Find where the given text appears and provide that cell's center as (x, y) coordinate. 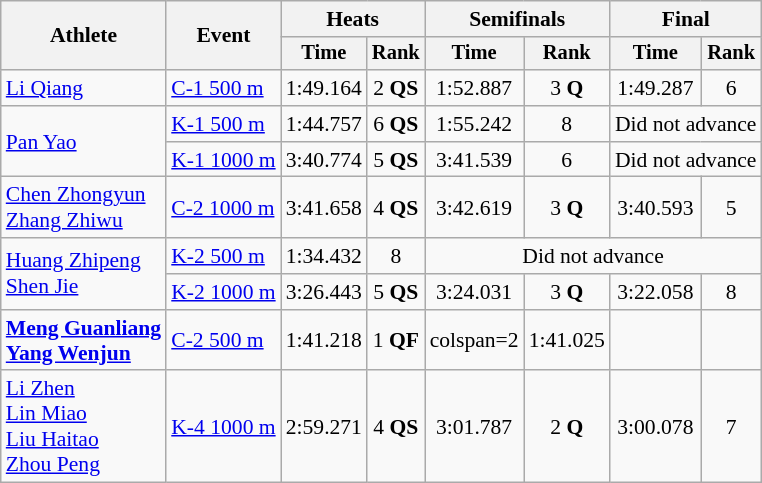
1:44.757 (324, 124)
3:01.787 (474, 427)
5 (732, 208)
C-1 500 m (223, 88)
Pan Yao (84, 142)
3:00.078 (656, 427)
Semifinals (518, 19)
Li Qiang (84, 88)
K-2 500 m (223, 256)
1:41.218 (324, 340)
1:55.242 (474, 124)
1:49.164 (324, 88)
3:41.658 (324, 208)
3:24.031 (474, 292)
1:49.287 (656, 88)
3:41.539 (474, 160)
2 QS (396, 88)
K-4 1000 m (223, 427)
3:42.619 (474, 208)
3:22.058 (656, 292)
1 QF (396, 340)
1:52.887 (474, 88)
6 QS (396, 124)
C-2 500 m (223, 340)
Meng GuanliangYang Wenjun (84, 340)
Chen ZhongyunZhang Zhiwu (84, 208)
K-1 500 m (223, 124)
1:34.432 (324, 256)
Final (686, 19)
K-2 1000 m (223, 292)
2:59.271 (324, 427)
Heats (353, 19)
3:26.443 (324, 292)
colspan=2 (474, 340)
C-2 1000 m (223, 208)
Athlete (84, 36)
3:40.774 (324, 160)
Li ZhenLin MiaoLiu HaitaoZhou Peng (84, 427)
Huang ZhipengShen Jie (84, 274)
1:41.025 (567, 340)
Event (223, 36)
7 (732, 427)
K-1 1000 m (223, 160)
2 Q (567, 427)
3:40.593 (656, 208)
